Locate the cell with the specified text and output its (x, y) center coordinate. 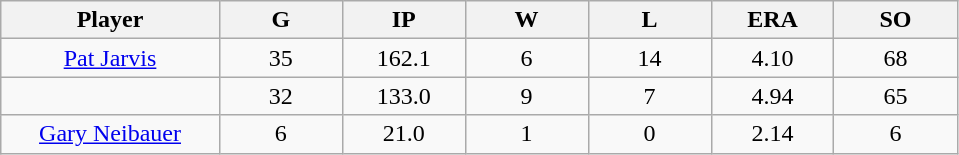
32 (280, 96)
7 (650, 96)
68 (896, 58)
1 (526, 134)
Gary Neibauer (110, 134)
35 (280, 58)
21.0 (404, 134)
4.10 (772, 58)
ERA (772, 20)
Pat Jarvis (110, 58)
65 (896, 96)
133.0 (404, 96)
IP (404, 20)
0 (650, 134)
Player (110, 20)
9 (526, 96)
W (526, 20)
4.94 (772, 96)
2.14 (772, 134)
14 (650, 58)
162.1 (404, 58)
L (650, 20)
G (280, 20)
SO (896, 20)
